Output the [X, Y] coordinate of the center of the cell containing the given text.  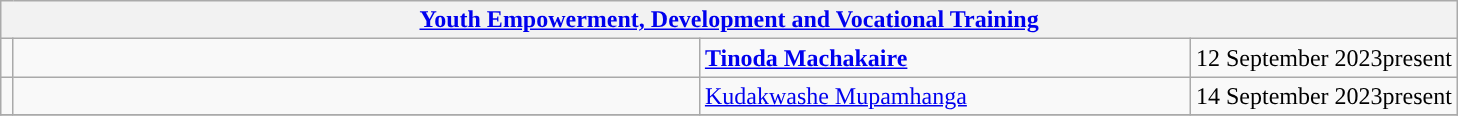
Kudakwashe Mupamhanga [944, 96]
14 September 2023present [1324, 96]
Tinoda Machakaire [944, 58]
Youth Empowerment, Development and Vocational Training [730, 20]
12 September 2023present [1324, 58]
